Return [X, Y] of the center of cell containing provided text 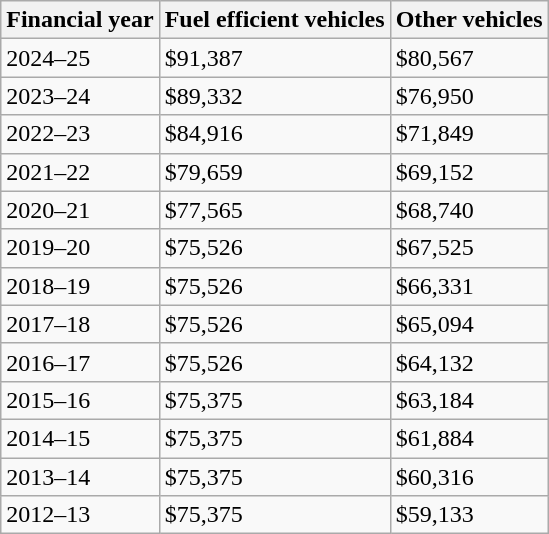
$76,950 [469, 96]
2017–18 [80, 324]
$59,133 [469, 515]
$65,094 [469, 324]
$64,132 [469, 362]
$63,184 [469, 400]
$66,331 [469, 286]
2016–17 [80, 362]
$84,916 [274, 134]
2015–16 [80, 400]
$60,316 [469, 477]
2012–13 [80, 515]
$68,740 [469, 210]
2024–25 [80, 58]
2013–14 [80, 477]
$79,659 [274, 172]
$80,567 [469, 58]
2019–20 [80, 248]
2020–21 [80, 210]
Financial year [80, 20]
Other vehicles [469, 20]
2021–22 [80, 172]
$69,152 [469, 172]
2018–19 [80, 286]
2014–15 [80, 438]
2023–24 [80, 96]
$89,332 [274, 96]
Fuel efficient vehicles [274, 20]
$67,525 [469, 248]
$91,387 [274, 58]
$71,849 [469, 134]
$61,884 [469, 438]
$77,565 [274, 210]
2022–23 [80, 134]
